For the text-containing cell, return its midpoint in (X, Y) coordinate format. 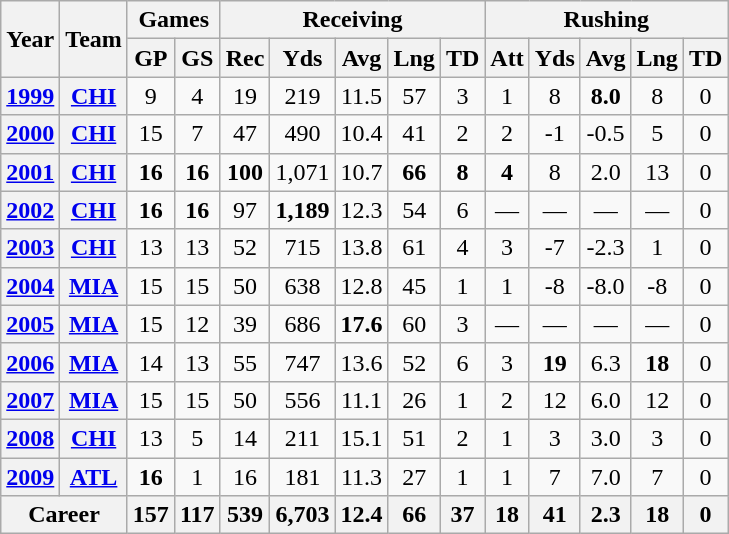
2.0 (606, 172)
12.8 (362, 286)
51 (414, 438)
15.1 (362, 438)
9 (150, 96)
Rec (245, 58)
10.7 (362, 172)
11.5 (362, 96)
13.6 (362, 362)
Year (30, 39)
686 (302, 324)
26 (414, 400)
638 (302, 286)
GP (150, 58)
17.6 (362, 324)
8.0 (606, 96)
-7 (554, 248)
1999 (30, 96)
45 (414, 286)
1,189 (302, 210)
-0.5 (606, 134)
97 (245, 210)
2001 (30, 172)
2007 (30, 400)
39 (245, 324)
747 (302, 362)
490 (302, 134)
6,703 (302, 515)
3.0 (606, 438)
157 (150, 515)
1,071 (302, 172)
6.3 (606, 362)
117 (197, 515)
10.4 (362, 134)
2000 (30, 134)
2006 (30, 362)
2002 (30, 210)
2008 (30, 438)
556 (302, 400)
-8.0 (606, 286)
7.0 (606, 477)
-1 (554, 134)
-2.3 (606, 248)
219 (302, 96)
55 (245, 362)
11.3 (362, 477)
47 (245, 134)
181 (302, 477)
37 (462, 515)
GS (197, 58)
57 (414, 96)
2004 (30, 286)
ATL (94, 477)
12.3 (362, 210)
Career (64, 515)
2009 (30, 477)
715 (302, 248)
54 (414, 210)
Rushing (606, 20)
2.3 (606, 515)
60 (414, 324)
2005 (30, 324)
6.0 (606, 400)
61 (414, 248)
100 (245, 172)
Team (94, 39)
13.8 (362, 248)
12.4 (362, 515)
211 (302, 438)
27 (414, 477)
Receiving (352, 20)
2003 (30, 248)
11.1 (362, 400)
Games (174, 20)
Att (507, 58)
539 (245, 515)
